Determine the [x, y] coordinate at the center of the cell enclosing the given text.  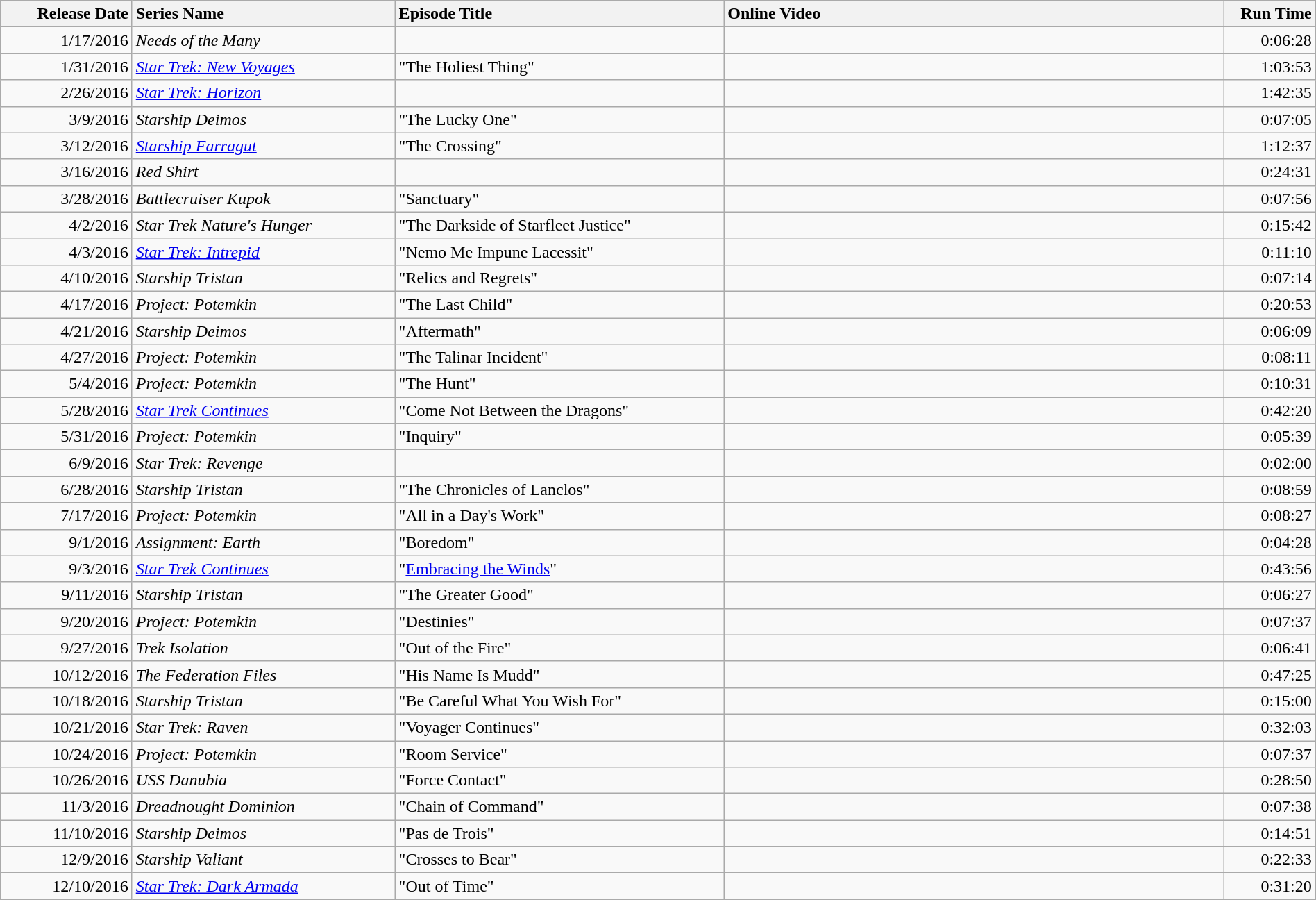
"The Greater Good" [559, 595]
0:06:28 [1270, 40]
4/21/2016 [67, 331]
4/27/2016 [67, 358]
"The Crossing" [559, 146]
0:31:20 [1270, 886]
0:28:50 [1270, 781]
0:08:27 [1270, 516]
Release Date [67, 14]
Trek Isolation [264, 648]
"Voyager Continues" [559, 727]
Star Trek: Raven [264, 727]
Star Trek: Revenge [264, 463]
3/9/2016 [67, 119]
9/20/2016 [67, 622]
0:08:59 [1270, 490]
"Pas de Trois" [559, 833]
1:12:37 [1270, 146]
0:14:51 [1270, 833]
"The Holiest Thing" [559, 67]
7/17/2016 [67, 516]
"Aftermath" [559, 331]
11/10/2016 [67, 833]
0:47:25 [1270, 674]
1:42:35 [1270, 93]
0:04:28 [1270, 542]
"All in a Day's Work" [559, 516]
0:06:27 [1270, 595]
6/28/2016 [67, 490]
Needs of the Many [264, 40]
9/11/2016 [67, 595]
"Destinies" [559, 622]
0:24:31 [1270, 172]
"Out of Time" [559, 886]
0:42:20 [1270, 410]
"The Lucky One" [559, 119]
Star Trek: Horizon [264, 93]
9/1/2016 [67, 542]
Starship Farragut [264, 146]
"Be Careful What You Wish For" [559, 701]
10/12/2016 [67, 674]
Star Trek: Dark Armada [264, 886]
4/2/2016 [67, 225]
6/9/2016 [67, 463]
"Out of the Fire" [559, 648]
11/3/2016 [67, 807]
"Inquiry" [559, 437]
"Crosses to Bear" [559, 860]
"Embracing the Winds" [559, 569]
0:06:41 [1270, 648]
10/26/2016 [67, 781]
3/12/2016 [67, 146]
"Room Service" [559, 753]
"Nemo Me Impune Lacessit" [559, 251]
0:06:09 [1270, 331]
"Come Not Between the Dragons" [559, 410]
The Federation Files [264, 674]
10/18/2016 [67, 701]
12/10/2016 [67, 886]
"Boredom" [559, 542]
0:20:53 [1270, 304]
Dreadnought Dominion [264, 807]
Star Trek: Intrepid [264, 251]
3/16/2016 [67, 172]
0:11:10 [1270, 251]
Battlecruiser Kupok [264, 199]
9/27/2016 [67, 648]
12/9/2016 [67, 860]
5/28/2016 [67, 410]
5/31/2016 [67, 437]
Star Trek: New Voyages [264, 67]
1/31/2016 [67, 67]
0:02:00 [1270, 463]
0:10:31 [1270, 384]
Online Video [974, 14]
"The Darkside of Starfleet Justice" [559, 225]
"The Hunt" [559, 384]
4/17/2016 [67, 304]
Starship Valiant [264, 860]
9/3/2016 [67, 569]
0:15:42 [1270, 225]
4/10/2016 [67, 278]
0:07:38 [1270, 807]
0:15:00 [1270, 701]
Red Shirt [264, 172]
0:43:56 [1270, 569]
0:22:33 [1270, 860]
Series Name [264, 14]
4/3/2016 [67, 251]
5/4/2016 [67, 384]
10/24/2016 [67, 753]
0:05:39 [1270, 437]
"His Name Is Mudd" [559, 674]
2/26/2016 [67, 93]
Assignment: Earth [264, 542]
10/21/2016 [67, 727]
0:07:56 [1270, 199]
"Sanctuary" [559, 199]
USS Danubia [264, 781]
"Chain of Command" [559, 807]
0:07:05 [1270, 119]
0:32:03 [1270, 727]
Episode Title [559, 14]
1:03:53 [1270, 67]
3/28/2016 [67, 199]
"Relics and Regrets" [559, 278]
"The Talinar Incident" [559, 358]
"Force Contact" [559, 781]
Run Time [1270, 14]
"The Last Child" [559, 304]
"The Chronicles of Lanclos" [559, 490]
0:07:14 [1270, 278]
0:08:11 [1270, 358]
Star Trek Nature's Hunger [264, 225]
1/17/2016 [67, 40]
